Search for the cell housing the specified text and yield its [X, Y] center coordinate. 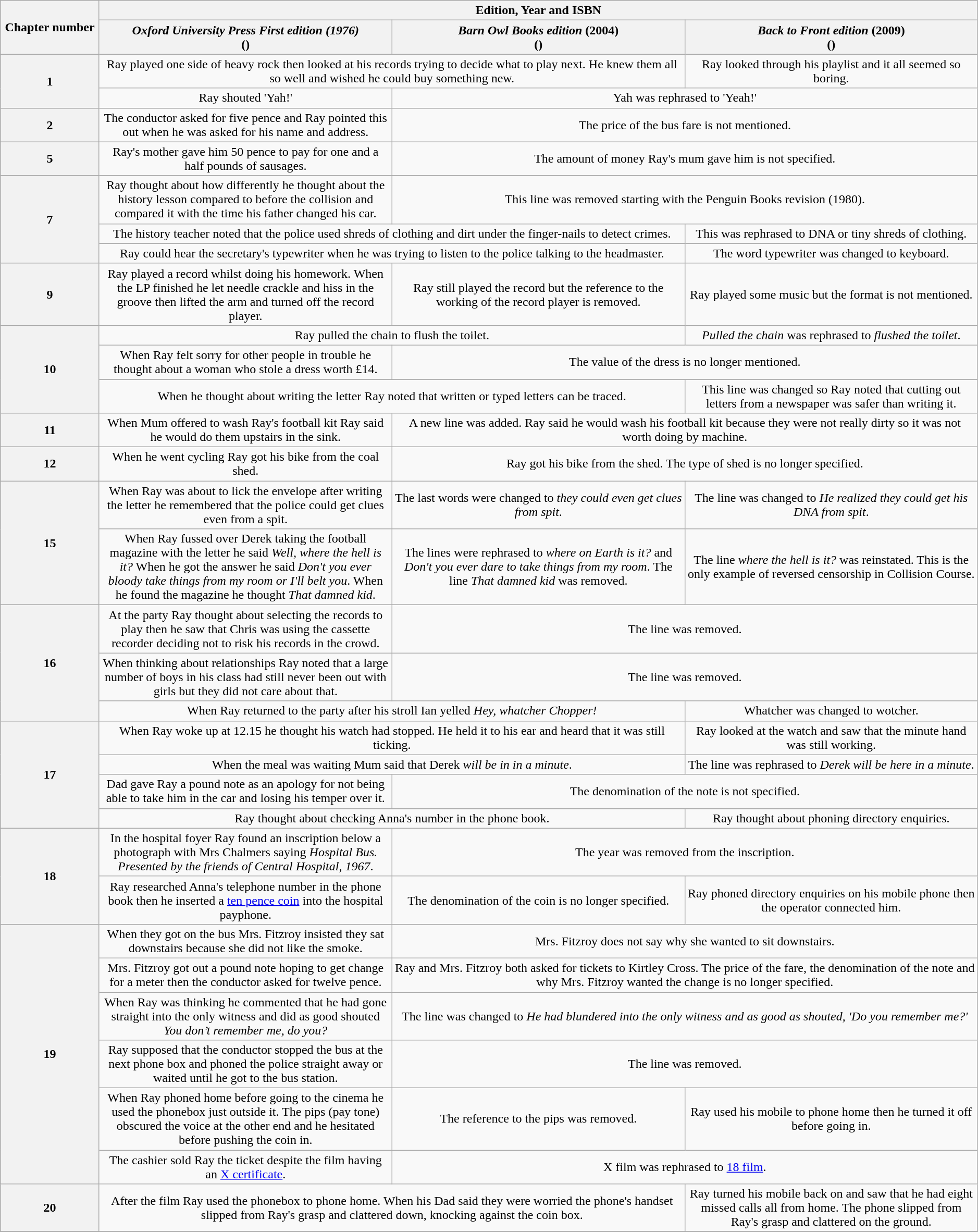
Ray looked through his playlist and it all seemed so boring. [831, 71]
Ray got his bike from the shed. The type of shed is no longer specified. [685, 464]
The last words were changed to they could even get clues from spit. [538, 505]
This line was removed starting with the Penguin Books revision (1980). [685, 200]
The denomination of the note is not specified. [685, 791]
Pulled the chain was rephrased to flushed the toilet. [831, 335]
17 [50, 774]
When Ray woke up at 12.15 he thought his watch had stopped. He held it to his ear and heard that it was still ticking. [392, 738]
When he thought about writing the letter Ray noted that written or typed letters can be traced. [392, 396]
The price of the bus fare is not mentioned. [685, 125]
The value of the dress is no longer mentioned. [685, 362]
Edition, Year and ISBN [538, 10]
The year was removed from the inscription. [685, 852]
The line was changed to He realized they could get his DNA from spit. [831, 505]
When Ray was about to lick the envelope after writing the letter he remembered that the police could get clues even from a spit. [245, 505]
Ray phoned directory enquiries on his mobile phone then the operator connected him. [831, 900]
Ray researched Anna's telephone number in the phone book then he inserted a ten pence coin into the hospital payphone. [245, 900]
Ray pulled the chain to flush the toilet. [392, 335]
A new line was added. Ray said he would wash his football kit because they were not really dirty so it was not worth doing by machine. [685, 430]
18 [50, 876]
Yah was rephrased to 'Yeah!' [685, 98]
The line was changed to He had blundered into the only witness and as good as shouted, 'Do you remember me?' [685, 1016]
The reference to the pips was removed. [538, 1119]
This was rephrased to DNA or tiny shreds of clothing. [831, 233]
Mrs. Fitzroy does not say why she wanted to sit downstairs. [685, 941]
Chapter number [50, 27]
7 [50, 219]
When Ray returned to the party after his stroll Ian yelled Hey, whatcher Chopper! [392, 711]
Ray shouted 'Yah!' [245, 98]
Ray's mother gave him 50 pence to pay for one and a half pounds of sausages. [245, 158]
Whatcher was changed to wotcher. [831, 711]
9 [50, 294]
Dad gave Ray a pound note as an apology for not being able to take him in the car and losing his temper over it. [245, 791]
Ray turned his mobile back on and saw that he had eight missed calls all from home. The phone slipped from Ray's grasp and clattered on the ground. [831, 1208]
2 [50, 125]
Ray thought about phoning directory enquiries. [831, 818]
Barn Owl Books edition (2004)() [538, 38]
The line where the hell is it? was reinstated. This is the only example of reversed censorship in Collision Course. [831, 567]
1 [50, 81]
Back to Front edition (2009)() [831, 38]
This line was changed so Ray noted that cutting out letters from a newspaper was safer than writing it. [831, 396]
Ray used his mobile to phone home then he turned it off before going in. [831, 1119]
When he went cycling Ray got his bike from the coal shed. [245, 464]
The lines were rephrased to where on Earth is it? and Don't you ever dare to take things from my room. The line That damned kid was removed. [538, 567]
10 [50, 369]
Ray looked at the watch and saw that the minute hand was still working. [831, 738]
When Ray felt sorry for other people in trouble he thought about a woman who stole a dress worth £14. [245, 362]
X film was rephrased to 18 film. [685, 1167]
The amount of money Ray's mum gave him is not specified. [685, 158]
Ray still played the record but the reference to the working of the record player is removed. [538, 294]
When Mum offered to wash Ray's football kit Ray said he would do them upstairs in the sink. [245, 430]
Mrs. Fitzroy got out a pound note hoping to get change for a meter then the conductor asked for twelve pence. [245, 975]
The line was rephrased to Derek will be here in a minute. [831, 765]
Ray could hear the secretary's typewriter when he was trying to listen to the police talking to the headmaster. [392, 253]
16 [50, 663]
5 [50, 158]
Ray played some music but the format is not mentioned. [831, 294]
15 [50, 543]
19 [50, 1054]
The history teacher noted that the police used shreds of clothing and dirt under the finger-nails to detect crimes. [392, 233]
12 [50, 464]
When Ray was thinking he commented that he had gone straight into the only witness and did as good shouted You don’t remember me, do you? [245, 1016]
The denomination of the coin is no longer specified. [538, 900]
Oxford University Press First edition (1976)() [245, 38]
11 [50, 430]
Ray supposed that the conductor stopped the bus at the next phone box and phoned the police straight away or waited until he got to the bus station. [245, 1064]
The conductor asked for five pence and Ray pointed this out when he was asked for his name and address. [245, 125]
When they got on the bus Mrs. Fitzroy insisted they sat downstairs because she did not like the smoke. [245, 941]
The cashier sold Ray the ticket despite the film having an X certificate. [245, 1167]
Ray thought about checking Anna's number in the phone book. [392, 818]
The word typewriter was changed to keyboard. [831, 253]
When the meal was waiting Mum said that Derek will be in in a minute. [392, 765]
20 [50, 1208]
